Find where the given text appears and provide that cell's center as (x, y) coordinate. 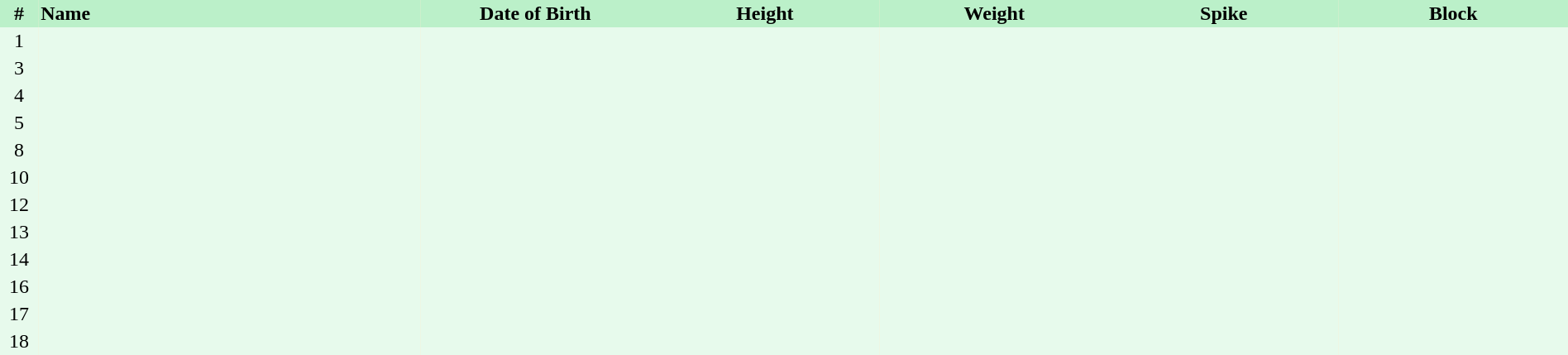
12 (19, 205)
1 (19, 41)
8 (19, 151)
10 (19, 177)
Block (1453, 13)
Height (764, 13)
4 (19, 96)
14 (19, 260)
Date of Birth (536, 13)
18 (19, 341)
5 (19, 122)
# (19, 13)
Weight (994, 13)
3 (19, 68)
13 (19, 232)
Spike (1224, 13)
16 (19, 286)
Name (229, 13)
17 (19, 314)
